Search for the cell housing the specified text and yield its [X, Y] center coordinate. 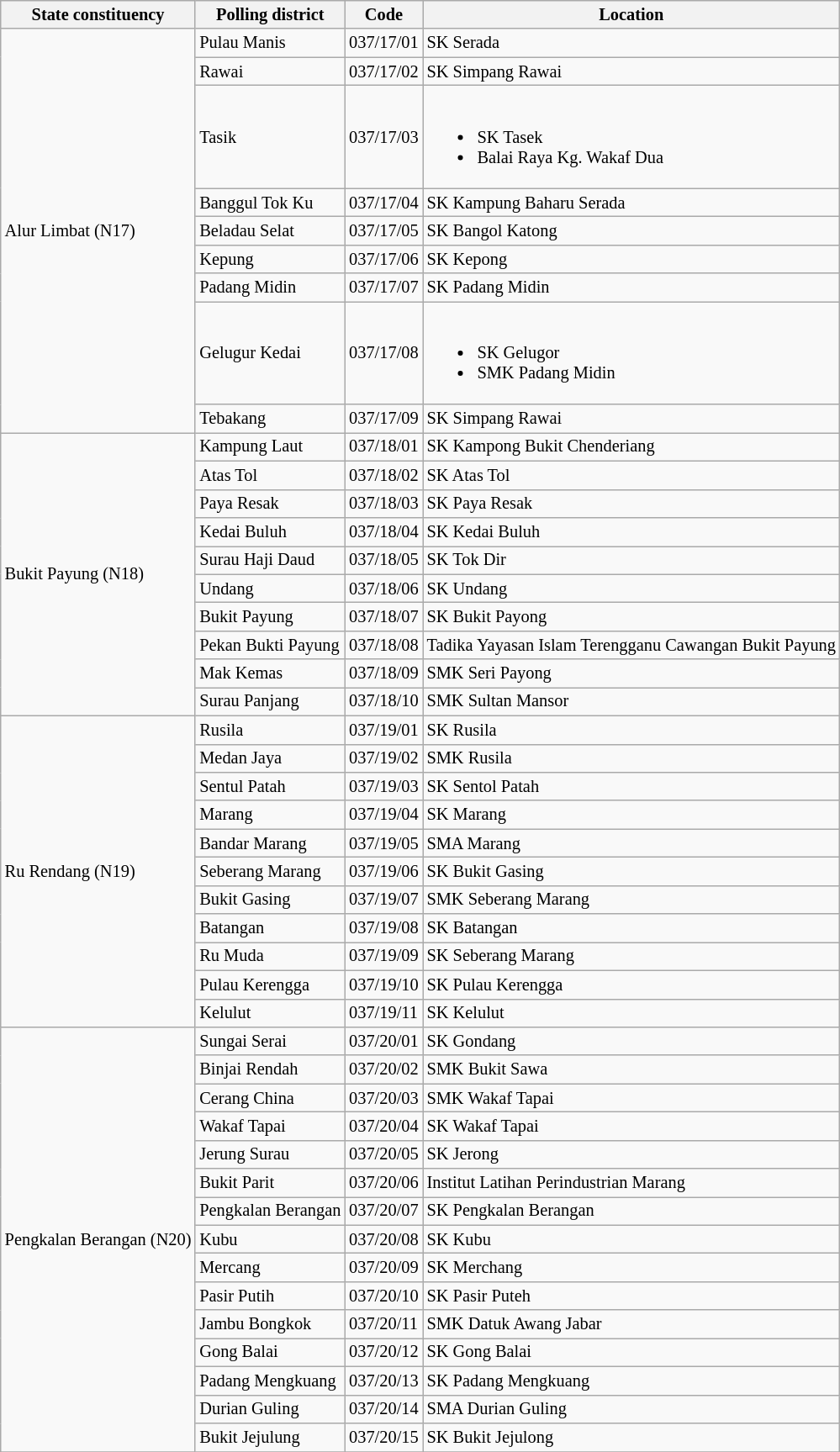
037/20/09 [383, 1267]
037/20/01 [383, 1041]
SMK Seri Payong [631, 673]
SK GelugorSMK Padang Midin [631, 352]
Pulau Kerengga [270, 985]
SK Bukit Gasing [631, 871]
Batangan [270, 928]
SK Batangan [631, 928]
SMK Sultan Mansor [631, 701]
SMK Datuk Awang Jabar [631, 1324]
Padang Midin [270, 288]
SK Bukit Jejulong [631, 1437]
Kubu [270, 1239]
Pengkalan Berangan (N20) [98, 1239]
037/20/02 [383, 1069]
Tadika Yayasan Islam Terengganu Cawangan Bukit Payung [631, 645]
037/17/07 [383, 288]
SK Pengkalan Berangan [631, 1211]
SK Sentol Patah [631, 786]
037/17/04 [383, 203]
Pekan Bukti Payung [270, 645]
Pulau Manis [270, 43]
SK Paya Resak [631, 504]
Medan Jaya [270, 758]
Wakaf Tapai [270, 1126]
Kedai Buluh [270, 531]
037/17/08 [383, 352]
SK Kelulut [631, 1013]
SMK Bukit Sawa [631, 1069]
SMA Durian Guling [631, 1409]
037/18/01 [383, 446]
037/17/03 [383, 136]
Kelulut [270, 1013]
037/20/11 [383, 1324]
Banggul Tok Ku [270, 203]
Bukit Payung [270, 616]
SK Merchang [631, 1267]
037/18/05 [383, 560]
SMA Marang [631, 843]
Code [383, 14]
037/20/07 [383, 1211]
SK Kepong [631, 259]
Pengkalan Berangan [270, 1211]
SK Pasir Puteh [631, 1296]
SK Padang Mengkuang [631, 1381]
SK Pulau Kerengga [631, 985]
Ru Rendang (N19) [98, 871]
Tasik [270, 136]
037/20/08 [383, 1239]
Bukit Gasing [270, 900]
Sungai Serai [270, 1041]
037/18/08 [383, 645]
Undang [270, 589]
037/17/06 [383, 259]
SK Undang [631, 589]
037/17/02 [383, 71]
Atas Tol [270, 475]
SMK Seberang Marang [631, 900]
037/17/01 [383, 43]
Rusila [270, 730]
SK Marang [631, 815]
SK Seberang Marang [631, 956]
Institut Latihan Perindustrian Marang [631, 1183]
State constituency [98, 14]
SK Bangol Katong [631, 230]
037/19/07 [383, 900]
Mak Kemas [270, 673]
SK Padang Midin [631, 288]
SK Rusila [631, 730]
SK Tok Dir [631, 560]
037/19/09 [383, 956]
037/18/03 [383, 504]
037/20/03 [383, 1098]
Padang Mengkuang [270, 1381]
Location [631, 14]
Tebakang [270, 419]
Gong Balai [270, 1352]
Sentul Patah [270, 786]
SK Jerong [631, 1154]
Bandar Marang [270, 843]
037/19/02 [383, 758]
037/18/09 [383, 673]
SK Gondang [631, 1041]
037/18/10 [383, 701]
SK Serada [631, 43]
037/17/09 [383, 419]
037/20/15 [383, 1437]
SK Kampong Bukit Chenderiang [631, 446]
Kampung Laut [270, 446]
Polling district [270, 14]
037/18/04 [383, 531]
Bukit Jejulung [270, 1437]
Alur Limbat (N17) [98, 230]
SK Atas Tol [631, 475]
Surau Panjang [270, 701]
037/20/06 [383, 1183]
037/20/04 [383, 1126]
037/19/11 [383, 1013]
Pasir Putih [270, 1296]
037/19/10 [383, 985]
Surau Haji Daud [270, 560]
Kepung [270, 259]
Beladau Selat [270, 230]
037/19/05 [383, 843]
037/18/02 [383, 475]
037/20/12 [383, 1352]
Bukit Payung (N18) [98, 573]
SK Kampung Baharu Serada [631, 203]
037/20/10 [383, 1296]
Rawai [270, 71]
037/18/06 [383, 589]
SMK Rusila [631, 758]
Binjai Rendah [270, 1069]
SK Gong Balai [631, 1352]
037/17/05 [383, 230]
037/20/13 [383, 1381]
037/19/01 [383, 730]
SK Bukit Payong [631, 616]
Seberang Marang [270, 871]
Gelugur Kedai [270, 352]
037/19/08 [383, 928]
037/20/05 [383, 1154]
SMK Wakaf Tapai [631, 1098]
SK TasekBalai Raya Kg. Wakaf Dua [631, 136]
037/19/03 [383, 786]
037/18/07 [383, 616]
Paya Resak [270, 504]
037/19/04 [383, 815]
SK Kubu [631, 1239]
SK Kedai Buluh [631, 531]
Jambu Bongkok [270, 1324]
037/19/06 [383, 871]
Jerung Surau [270, 1154]
Ru Muda [270, 956]
Bukit Parit [270, 1183]
Marang [270, 815]
037/20/14 [383, 1409]
Mercang [270, 1267]
Cerang China [270, 1098]
Durian Guling [270, 1409]
SK Wakaf Tapai [631, 1126]
